Determine the (X, Y) coordinate at the center of the cell enclosing the given text.  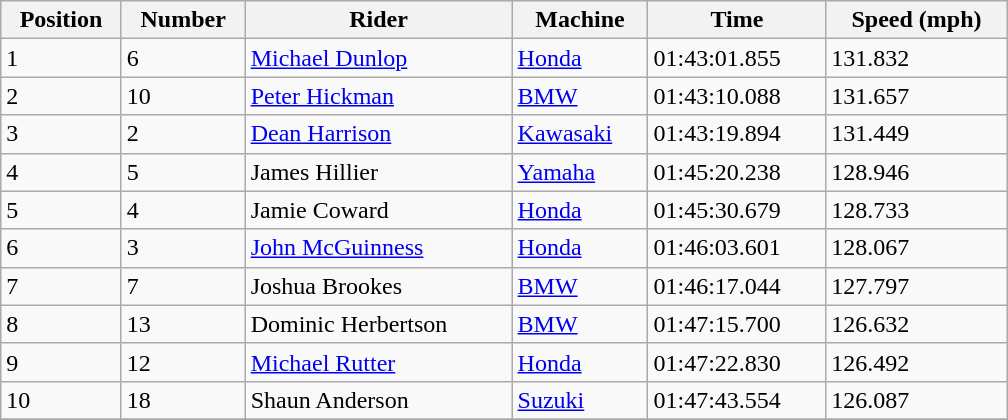
Yamaha (580, 172)
Michael Dunlop (378, 58)
Michael Rutter (378, 362)
01:47:43.554 (737, 400)
01:45:30.679 (737, 210)
01:46:03.601 (737, 248)
Number (183, 20)
01:43:01.855 (737, 58)
Kawasaki (580, 134)
Machine (580, 20)
13 (183, 324)
Jamie Coward (378, 210)
James Hillier (378, 172)
131.832 (916, 58)
John McGuinness (378, 248)
126.632 (916, 324)
Joshua Brookes (378, 286)
01:47:22.830 (737, 362)
Rider (378, 20)
Peter Hickman (378, 96)
01:46:17.044 (737, 286)
01:47:15.700 (737, 324)
126.087 (916, 400)
126.492 (916, 362)
Shaun Anderson (378, 400)
Time (737, 20)
Dominic Herbertson (378, 324)
Dean Harrison (378, 134)
01:43:19.894 (737, 134)
9 (61, 362)
131.449 (916, 134)
128.067 (916, 248)
128.733 (916, 210)
18 (183, 400)
Speed (mph) (916, 20)
131.657 (916, 96)
1 (61, 58)
8 (61, 324)
127.797 (916, 286)
12 (183, 362)
Suzuki (580, 400)
01:45:20.238 (737, 172)
Position (61, 20)
01:43:10.088 (737, 96)
128.946 (916, 172)
